Find where the given text appears and provide that cell's center as [X, Y] coordinate. 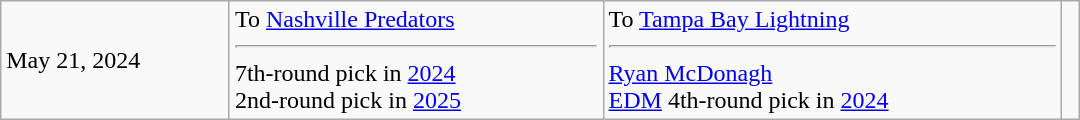
To Tampa Bay LightningRyan McDonaghEDM 4th-round pick in 2024 [832, 60]
To Nashville Predators7th-round pick in 20242nd-round pick in 2025 [416, 60]
May 21, 2024 [116, 60]
